Pinpoint the cell where the given text exists, returning its (X, Y) midpoint coordinate. 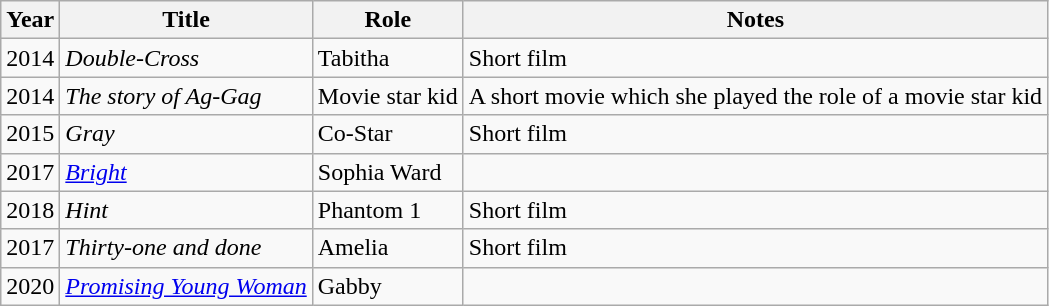
Tabitha (388, 58)
Phantom 1 (388, 210)
Hint (186, 210)
Movie star kid (388, 96)
Notes (755, 20)
Role (388, 20)
The story of Ag-Gag (186, 96)
Promising Young Woman (186, 286)
Bright (186, 172)
Co-Star (388, 134)
Amelia (388, 248)
Thirty-one and done (186, 248)
2020 (30, 286)
2015 (30, 134)
2018 (30, 210)
A short movie which she played the role of a movie star kid (755, 96)
Gabby (388, 286)
Gray (186, 134)
Double-Cross (186, 58)
Title (186, 20)
Year (30, 20)
Sophia Ward (388, 172)
